Scan for the cell matching the given text and deliver its [x, y] coordinate at center. 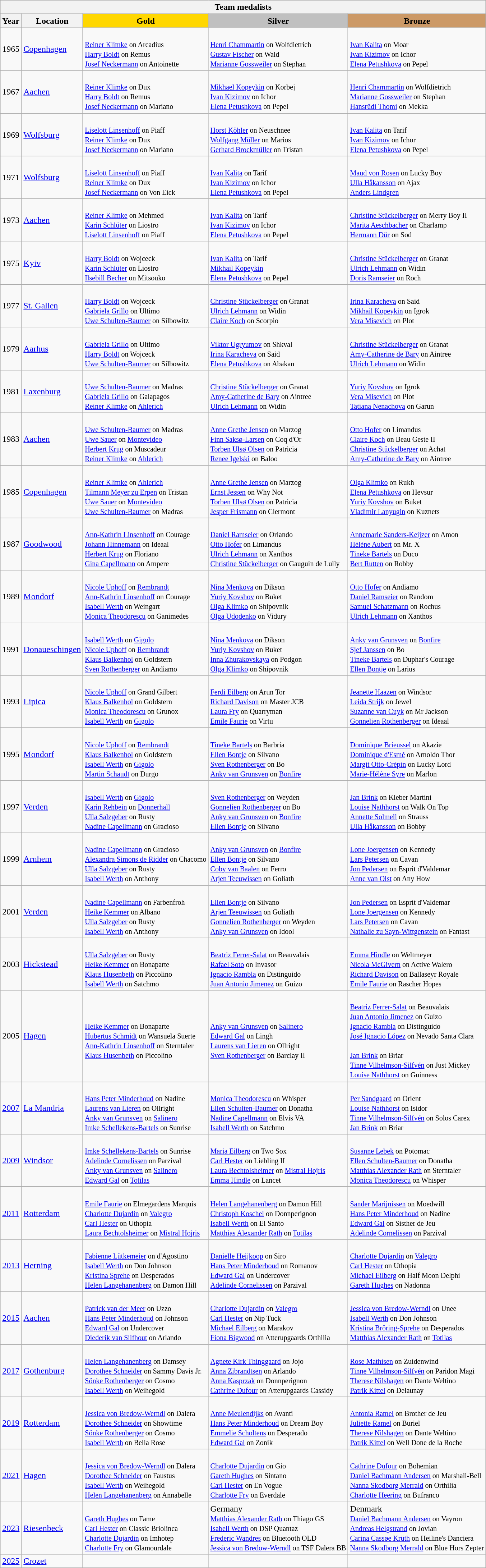
2013 [11, 1265]
Susanne Lebek on PotomacEllen Schulten-Baumer on DonathaMatthias Alexander Rath on SterntalerMonica Theodorescu on Whisper [417, 1160]
Harry Boldt on WojceckGabriela Grillo on UltimoUwe Schulten-Baumer on Silbowitz [146, 306]
Emma Hindle on WeltmeyerNicola McGivern on Active WaleroRichard Davison on Ballaseyr RoyaleEmile Faurie on Rascher Hopes [417, 964]
Agnete Kirk Thinggaard on JojoAnna Zibrandtsen on ArlandoAnna Kasprzak on DonnperignonCathrine Dufour on Atterupgaards Cassidy [278, 1371]
Yuriy Kovshov on IgrokVera Misevich on PlotTatiana Nenachova on Garun [417, 391]
Arnhem [52, 859]
1991 [11, 649]
Goodwood [52, 544]
Kyiv [52, 263]
Annemarie Sanders-Keijzer on AmonHélène Aubert on Mr. XTineke Bartels on DucoBert Rutten on Robby [417, 544]
Nicole Uphoff on Grand GilbertKlaus Balkenhol on GoldsternMonica Theodorescu on GrunoxIsabell Werth on Gigolo [146, 702]
Jan Brink on Kleber MartiniLouise Nathhorst on Walk On TopAnnette Solmell on StraussUlla Håkansson on Bobby [417, 807]
1989 [11, 597]
Crozet [52, 1561]
Ulla Salzgeber on RustyHeike Kemmer on BonaparteKlaus Husenbeth on PiccolinoIsabell Werth on Satchmo [146, 964]
Helen Langehanenberg on DamseyDorothee Schneider on Sammy Davis Jr.Sönke Rothenberger on CosmoIsabell Werth on Weihegold [146, 1371]
Tineke Bartels on BarbriaEllen Bontje on SilvanoSven Rothenberger on BoAnky van Grunsven on Bonfire [278, 754]
Daniel Ramseier on OrlandoOtto Hofer on LimandusUlrich Lehmann on XanthosChristine Stückelberger on Gauguin de Lully [278, 544]
Liselott Linsenhoff on PiaffReiner Klimke on DuxJosef Neckermann on Von Eick [146, 178]
Olga Klimko on RukhElena Petushkova on HevsurYuriy Kovshov on BuketVladimir Lanyugin on Kuznets [417, 491]
Per Sandgaard on OrientLouise Nathhorst on IsidorTinne Vilhelmson-Silfvén on Solos CarexJan Brink on Briar [417, 1108]
Otto Hofer on LimandusClaire Koch on Beau Geste IIChristine Stückelberger on AchatAmy-Catherine de Bary on Aintree [417, 439]
Beatriz Ferrer-Salat on BeauvalaisRafael Soto on InvasorIgnacio Rambla on DistinguidoJuan Antonio Jimenez on Guizo [278, 964]
Ivan Kalita on MoarIvan Kizimov on IchorElena Petushkova on Pepel [417, 49]
Uwe Schulten-Baumer on MadrasUwe Sauer on MontevideoHerbert Krug on MuscadeurReiner Klimke on Ahlerich [146, 439]
2021 [11, 1476]
1965 [11, 49]
Ann-Kathrin Linsenhoff on CourageJohann Hinnemann on IdeaalHerbert Krug on FlorianoGina Capellmann on Ampere [146, 544]
Danielle Heijkoop on SiroHans Peter Minderhoud on RomanovEdward Gal on UndercoverAdelinde Cornelissen on Parzival [278, 1265]
2017 [11, 1371]
Isabell Werth on GigoloKarin Rehbein on DonnerhallUlla Salzgeber on RustyNadine Capellmann on Gracioso [146, 807]
2023 [11, 1528]
1975 [11, 263]
Christine Stückelberger on Merry Boy IIMarita Aeschbacher on CharlampHermann Dür on Sod [417, 220]
Jeanette Haazen on WindsorLeida Strijk on JewelSuzanne van Cuyk on Mr JacksonGonnelien Rothenberger on Ideaal [417, 702]
2019 [11, 1423]
Nicole Uphoff on RembrandtAnn-Kathrin Linsenhoff on CourageIsabell Werth on WeingartMonica Theodorescu on Ganimedes [146, 597]
Jessica von Bredow-Werndl on UneeIsabell Werth on Don JohnsonKristina Bröring-Sprehe on DesperadosMatthias Alexander Rath on Totilas [417, 1318]
Windsor [52, 1160]
Nicole Uphoff on RembrandtKlaus Balkenhol on Goldstern Isabell Werth on GigoloMartin Schaudt on Durgo [146, 754]
Antonia Ramel on Brother de JeuJuliette Ramel on BurielTherese Nilshagen on Dante WeltinoPatrik Kittel on Well Done de la Roche [417, 1423]
1981 [11, 391]
Horst Köhler on NeuschneeWolfgang Müller on MariosGerhard Brockmüller on Tristan [278, 134]
1977 [11, 306]
Aarhus [52, 349]
Patrick van der Meer on UzzoHans Peter Minderhoud on JohnsonEdward Gal on UndercoverDiederik van Silfhout on Arlando [146, 1318]
2015 [11, 1318]
Sander Marijnissen on MoedwillHans Peter Minderhoud on NadineEdward Gal on Sisther de JeuAdelinde Cornelissen on Parzival [417, 1213]
Germany Matthias Alexander Rath on Thiago GSIsabell Werth on DSP QuantazFrederic Wandres on Bluetooth OLDJessica von Bredow-Werndl on TSF Dalera BB [278, 1528]
Jon Pedersen on Esprit d'ValdemarLone Joergensen on KennedyLars Petersen on CavanNathalie zu Sayn-Wittgenstein on Fantast [417, 912]
Gold [146, 21]
Monica Theodorescu on WhisperEllen Schulten-Baumer on DonathaNadine Capellmann on Elvis VAIsabell Werth on Satchmo [278, 1108]
1979 [11, 349]
1995 [11, 754]
Jessica von Bredow-Werndl on DaleraDorothee Schneider on FaustusIsabell Werth on WeihegoldHelen Langehanenberg on Annabelle [146, 1476]
Jessica von Bredow-Werndl on DaleraDorothee Schneider on ShowtimeSönke Rothenberger on CosmoIsabell Werth on Bella Rose [146, 1423]
Harry Boldt on WojceckKarin Schlüter on LiostroIlsebill Becher on Mitsouko [146, 263]
Liselott Linsenhoff on PiaffReiner Klimke on DuxJosef Neckermann on Mariano [146, 134]
Riesenbeck [52, 1528]
Fabienne Lütkemeier on d'AgostinoIsabell Werth on Don JohnsonKristina Sprehe on DesperadosHelen Langehanenberg on Damon Hill [146, 1265]
La Mandria [52, 1108]
Anne Grethe Jensen on MarzogFinn Saksø-Larsen on Coq d'OrTorben Ulsø Olsen on PatriciaRenee Igelski on Baloo [278, 439]
Gabriela Grillo on UltimoHarry Boldt on WojceckUwe Schulten-Baumer on Silbowitz [146, 349]
Ivan Kalita on TarifMikhail KopeykinElena Petushkova on Pepel [278, 263]
Gareth Hughes on FameCarl Hester on Classic BriolincaCharlotte Dujardin on ImhotepCharlotte Fry on Glamourdale [146, 1528]
Gothenburg [52, 1371]
1973 [11, 220]
2001 [11, 912]
Dominique Brieussel on AkazieDominique d'Esmé on Arnoldo ThorMargit Otto-Crépin on Lucky LordMarie-Hélène Syre on Marlon [417, 754]
Anne Meulendijks on AvantiHans Peter Minderhoud on Dream BoyEmmelie Scholtens on DesperadoEdward Gal on Zonik [278, 1423]
Reiner Klimke on AhlerichTilmann Meyer zu Erpen on TristanUwe Sauer on MontevideoUwe Schulten-Baumer on Madras [146, 491]
2005 [11, 1036]
Isabell Werth on GigoloNicole Uphoff on RembrandtKlaus Balkenhol on GoldsternSven Rothenberger on Andiamo [146, 649]
Cathrine Dufour on BohemianDaniel Bachmann Andersen on Marshall-BellNanna Skodborg Merrald on OrthiliaCharlotte Heering on Bufranco [417, 1476]
Hans Peter Minderhoud on NadineLaurens van Lieren on OllrightAnky van Grunsven on SalineroImke Schellekens-Bartels on Sunrise [146, 1108]
2011 [11, 1213]
2007 [11, 1108]
Hickstead [52, 964]
Anky van Grunsven on BonfireSjef Janssen on BoTineke Bartels on Duphar's CourageEllen Bontje on Larius [417, 649]
Charlotte Dujardin on ValegroCarl Hester on Nip TuckMichael Eilberg on MarakovFiona Bigwood on Atterupgaards Orthilia [278, 1318]
Lipica [52, 702]
1969 [11, 134]
Irina Karacheva on SaidMikhail Kopeykin on IgrokVera Misevich on Plot [417, 306]
Nadine Capellmann on GraciosoAlexandra Simons de Ridder on ChacomoUlla Salzgeber on RustyIsabell Werth on Anthony [146, 859]
Helen Langehanenberg on Damon HillChristoph Koschel on DonnperignonIsabell Werth on El SantoMatthias Alexander Rath on Totilas [278, 1213]
Anky van Grunsven on BonfireEllen Bontje on SilvanoCoby van Baalen on FerroArjen Teeuwissen on Goliath [278, 859]
Reiner Klimke on MehmedKarin Schlüter on LiostroLiselott Linsenhoff on Piaff [146, 220]
Year [11, 21]
Anne Grethe Jensen on MarzogErnst Jessen on Why NotTorben Ulsø Olsen on PatriciaJesper Frismann on Clermont [278, 491]
1985 [11, 491]
Christine Stückelberger on GranatUlrich Lehmann on WidinDoris Ramseier on Roch [417, 263]
Reiner Klimke on ArcadiusHarry Boldt on RemusJosef Neckermann on Antoinette [146, 49]
1999 [11, 859]
1971 [11, 178]
Ferdi Eilberg on Arun TorRichard Davison on Master JCBLaura Fry on QuarrymanEmile Faurie on Virtu [278, 702]
1967 [11, 92]
Christine Stückelberger on GranatUlrich Lehmann on WidinClaire Koch on Scorpio [278, 306]
1983 [11, 439]
2009 [11, 1160]
Nadine Capellmann on FarbenfrohHeike Kemmer on AlbanoUlla Salzgeber on RustyIsabell Werth on Anthony [146, 912]
Imke Schellekens-Bartels on SunriseAdelinde Cornelissen on ParzivalAnky van Grunsven on SalineroEdward Gal on Totilas [146, 1160]
Henri Chammartin on WolfdietrichGustav Fischer on WaldMarianne Gossweiler on Stephan [278, 49]
1987 [11, 544]
Nina Menkova on DiksonYuriy Kovshov on BuketOlga Klimko on ShipovnikOlga Udodenko on Vidury [278, 597]
Bronze [417, 21]
Sven Rothenberger on WeydenGonnelien Rothenberger on BoAnky van Grunsven on BonfireEllen Bontje on Silvano [278, 807]
Anky van Grunsven on SalineroEdward Gal on LinghLaurens van Lieren on OllrightSven Rothenberger on Barclay II [278, 1036]
Emile Faurie on Elmegardens MarquisCharlotte Dujardin on ValegroCarl Hester on UthopiaLaura Bechtolsheimer on Mistral Hojris [146, 1213]
Viktor Ugryumov on ShkvalIrina Karacheva on SaidElena Petushkova on Abakan [278, 349]
Otto Hofer on AndiamoDaniel Ramseier on RandomSamuel Schatzmann on RochusUlrich Lehmann on Xanthos [417, 597]
Silver [278, 21]
Donaueschingen [52, 649]
Lone Joergensen on KennedyLars Petersen on CavanJon Pedersen on Esprit d'ValdemarAnne van Olst on Any How [417, 859]
Nina Menkova on DiksonYuriy Kovshov on BuketInna Zhurakovskaya on PodgonOlga Klimko on Shipovnik [278, 649]
Location [52, 21]
Reiner Klimke on DuxHarry Boldt on RemusJosef Neckermann on Mariano [146, 92]
St. Gallen [52, 306]
Heike Kemmer on BonaparteHubertus Schmidt on Wansuela SuerteAnn-Kathrin Linsenhoff on SterntalerKlaus Husenbeth on Piccolino [146, 1036]
Charlotte Dujardin on GioGareth Hughes on SintanoCarl Hester on En VogueCharlotte Fry on Everdale [278, 1476]
2025 [11, 1561]
Mikhael Kopeykin on KorbejIvan Kizimov on IchorElena Petushkova on Pepel [278, 92]
Henri Chammartin on WolfdietrichMarianne Gossweiler on StephanHansrüdi Thomi on Mekka [417, 92]
Ellen Bontje on SilvanoArjen Teeuwissen on GoliathGonnelien Rothenberger on WeydenAnky van Grunsven on Idool [278, 912]
Charlotte Dujardin on ValegroCarl Hester on UthopiaMichael Eilberg on Half Moon DelphiGareth Hughes on Nadonna [417, 1265]
Herning [52, 1265]
Laxenburg [52, 391]
2003 [11, 964]
Maud von Rosen on Lucky BoyUlla Håkansson on AjaxAnders Lindgren [417, 178]
Uwe Schulten-Baumer on MadrasGabriela Grillo on GalapagosReiner Klimke on Ahlerich [146, 391]
Rose Mathisen on ZuidenwindTinne Vilhelmson-Silfvén on Paridon MagiTherese Nilshagen on Dante WeltinoPatrik Kittel on Delaunay [417, 1371]
1993 [11, 702]
Maria Eilberg on Two SoxCarl Hester on Liebling IILaura Bechtolsheimer on Mistral HojrisEmma Hindle on Lancet [278, 1160]
1997 [11, 807]
Team medalists [243, 7]
